Pinpoint the cell where the given text exists, returning its (x, y) midpoint coordinate. 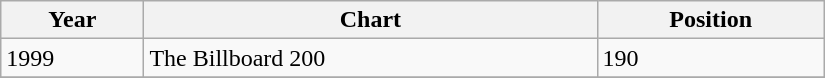
190 (710, 58)
Year (72, 20)
Position (710, 20)
The Billboard 200 (370, 58)
1999 (72, 58)
Chart (370, 20)
